Return (X, Y) of the center of cell containing provided text 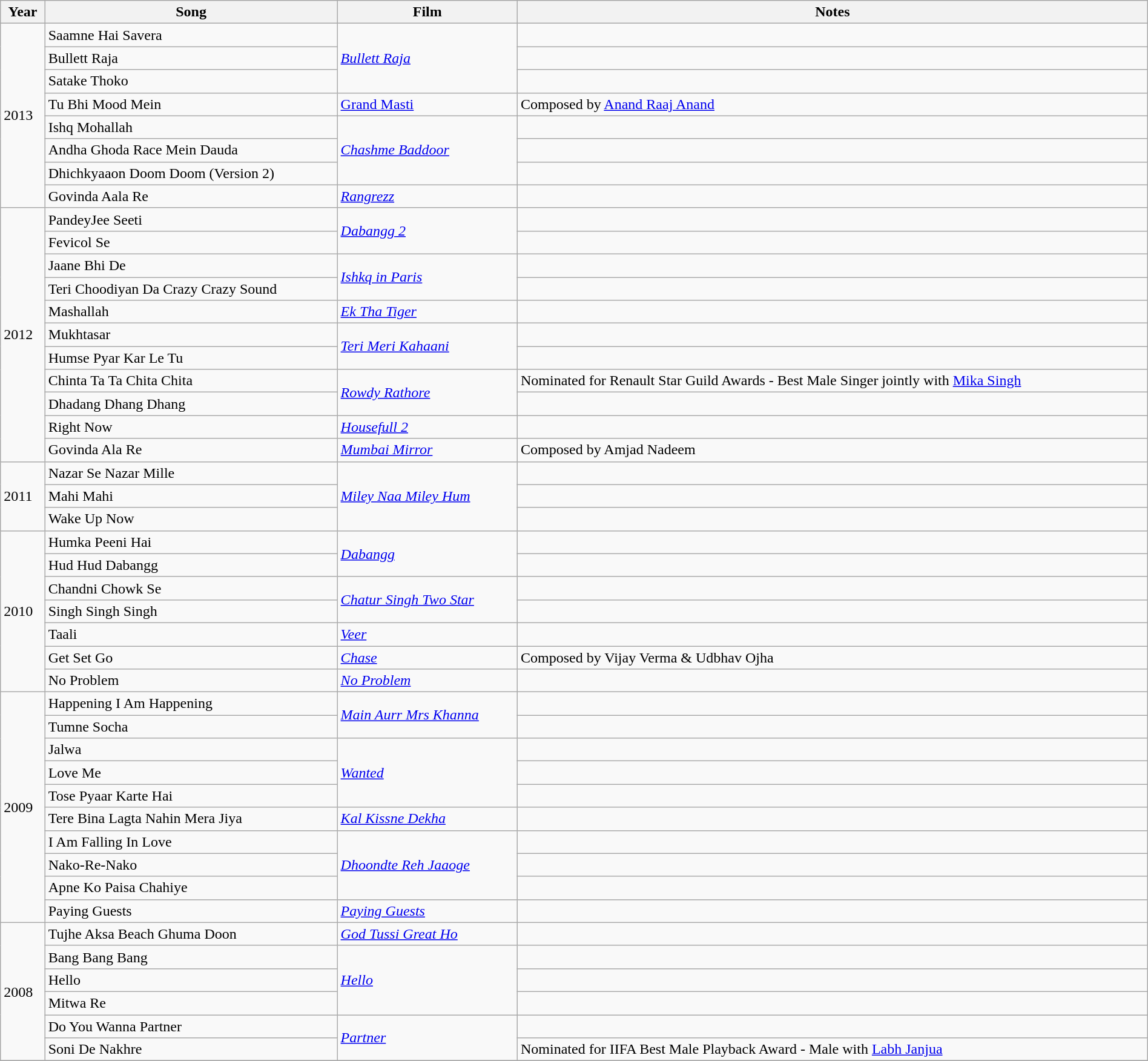
Wake Up Now (191, 519)
Tu Bhi Mood Mein (191, 104)
Fevicol Se (191, 242)
Wanted (427, 773)
2008 (23, 991)
Mashallah (191, 312)
Andha Ghoda Race Mein Dauda (191, 150)
Jaane Bhi De (191, 265)
Year (23, 12)
Happening I Am Happening (191, 704)
Taali (191, 634)
Nominated for Renault Star Guild Awards - Best Male Singer jointly with Mika Singh (832, 381)
Dabangg (427, 554)
Mumbai Mirror (427, 450)
Mitwa Re (191, 1003)
Dabangg 2 (427, 231)
Teri Choodiyan Da Crazy Crazy Sound (191, 289)
Chandni Chowk Se (191, 588)
Chatur Singh Two Star (427, 600)
Ishkq in Paris (427, 277)
Dhadang Dhang Dhang (191, 404)
Nako-Re-Nako (191, 865)
Govinda Ala Re (191, 450)
2010 (23, 611)
Tumne Socha (191, 727)
Grand Masti (427, 104)
Miley Naa Miley Hum (427, 496)
Do You Wanna Partner (191, 1026)
2011 (23, 496)
Humse Pyar Kar Le Tu (191, 358)
Mukhtasar (191, 335)
Dhoondte Reh Jaaoge (427, 865)
Love Me (191, 773)
Nominated for IIFA Best Male Playback Award - Male with Labh Janjua (832, 1049)
Veer (427, 634)
Soni De Nakhre (191, 1049)
Kal Kissne Dekha (427, 819)
Mahi Mahi (191, 496)
Nazar Se Nazar Mille (191, 473)
Hud Hud Dabangg (191, 565)
Housefull 2 (427, 427)
Film (427, 12)
Tere Bina Lagta Nahin Mera Jiya (191, 819)
Chashme Baddoor (427, 150)
Chase (427, 657)
Satake Thoko (191, 81)
Main Aurr Mrs Khanna (427, 715)
2012 (23, 334)
Ek Tha Tiger (427, 312)
Chinta Ta Ta Chita Chita (191, 381)
Dhichkyaaon Doom Doom (Version 2) (191, 173)
Teri Meri Kahaani (427, 346)
Tose Pyaar Karte Hai (191, 796)
Singh Singh Singh (191, 611)
Notes (832, 12)
Composed by Vijay Verma & Udbhav Ojha (832, 657)
Partner (427, 1038)
Govinda Aala Re (191, 196)
Composed by Amjad Nadeem (832, 450)
Song (191, 12)
Humka Peeni Hai (191, 542)
Saamne Hai Savera (191, 35)
Rangrezz (427, 196)
Get Set Go (191, 657)
Composed by Anand Raaj Anand (832, 104)
2013 (23, 116)
I Am Falling In Love (191, 842)
Rowdy Rathore (427, 392)
God Tussi Great Ho (427, 934)
Jalwa (191, 750)
Bang Bang Bang (191, 957)
Ishq Mohallah (191, 127)
PandeyJee Seeti (191, 219)
Right Now (191, 427)
Tujhe Aksa Beach Ghuma Doon (191, 934)
2009 (23, 808)
Apne Ko Paisa Chahiye (191, 888)
